Detect which cell encompasses the target text, then output its [x, y] center coordinate. 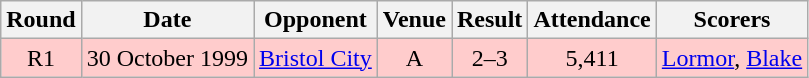
Attendance [592, 20]
A [414, 58]
Result [490, 20]
2–3 [490, 58]
R1 [41, 58]
Lormor, Blake [732, 58]
Bristol City [316, 58]
Scorers [732, 20]
5,411 [592, 58]
Opponent [316, 20]
Round [41, 20]
Date [167, 20]
30 October 1999 [167, 58]
Venue [414, 20]
